For the text-containing cell, return its midpoint in (x, y) coordinate format. 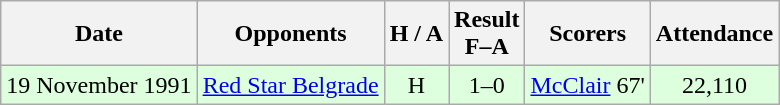
22,110 (714, 85)
Scorers (588, 34)
McClair 67' (588, 85)
Red Star Belgrade (290, 85)
19 November 1991 (99, 85)
Opponents (290, 34)
ResultF–A (487, 34)
H (416, 85)
1–0 (487, 85)
Attendance (714, 34)
H / A (416, 34)
Date (99, 34)
